Identify which cell holds the provided text, then report its (X, Y) central coordinate. 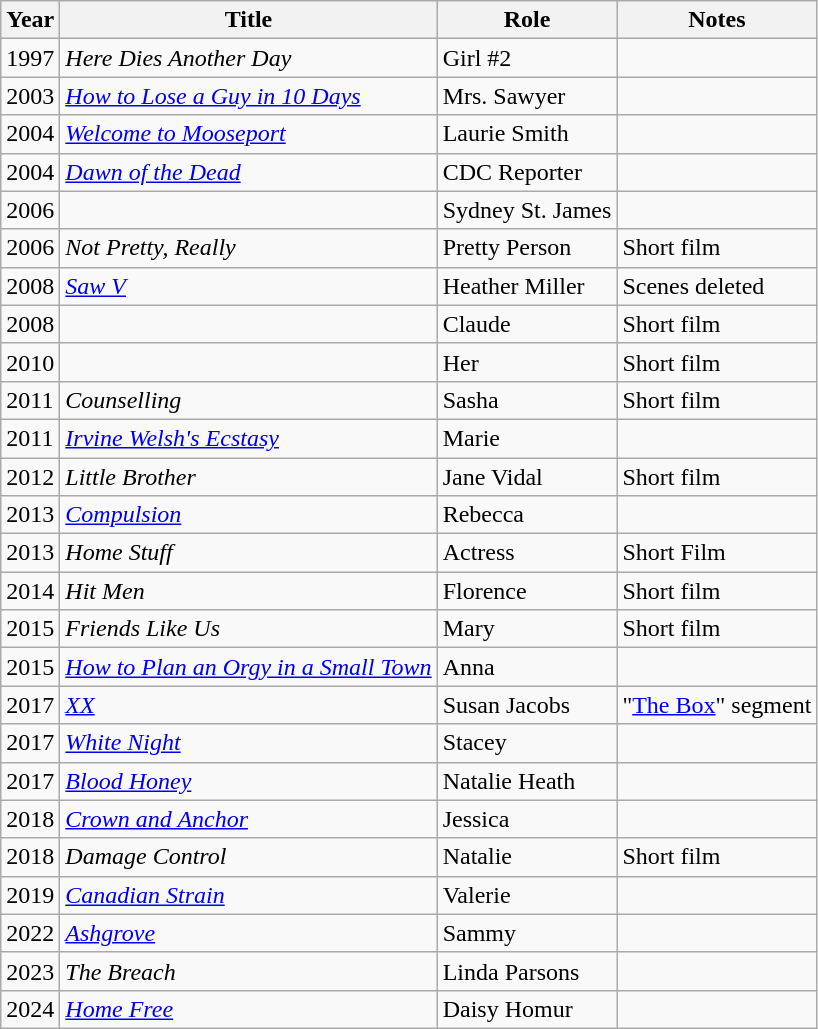
Here Dies Another Day (248, 58)
Friends Like Us (248, 629)
Role (527, 20)
Hit Men (248, 591)
Dawn of the Dead (248, 172)
Rebecca (527, 515)
Natalie (527, 857)
Crown and Anchor (248, 819)
Sasha (527, 400)
2014 (30, 591)
Florence (527, 591)
How to Plan an Orgy in a Small Town (248, 667)
Welcome to Mooseport (248, 134)
Saw V (248, 286)
2022 (30, 933)
2024 (30, 1009)
Ashgrove (248, 933)
2012 (30, 477)
Sammy (527, 933)
Little Brother (248, 477)
XX (248, 705)
Damage Control (248, 857)
Canadian Strain (248, 895)
Actress (527, 553)
The Breach (248, 971)
Sydney St. James (527, 210)
Susan Jacobs (527, 705)
Scenes deleted (717, 286)
Mary (527, 629)
Jane Vidal (527, 477)
Pretty Person (527, 248)
Home Stuff (248, 553)
Mrs. Sawyer (527, 96)
White Night (248, 743)
Title (248, 20)
Claude (527, 324)
Laurie Smith (527, 134)
Notes (717, 20)
1997 (30, 58)
Year (30, 20)
Not Pretty, Really (248, 248)
Girl #2 (527, 58)
Blood Honey (248, 781)
Stacey (527, 743)
Compulsion (248, 515)
CDC Reporter (527, 172)
2010 (30, 362)
Jessica (527, 819)
Marie (527, 438)
Linda Parsons (527, 971)
Short Film (717, 553)
Natalie Heath (527, 781)
Counselling (248, 400)
2003 (30, 96)
Home Free (248, 1009)
2019 (30, 895)
"The Box" segment (717, 705)
2023 (30, 971)
Irvine Welsh's Ecstasy (248, 438)
Heather Miller (527, 286)
Valerie (527, 895)
Daisy Homur (527, 1009)
Her (527, 362)
How to Lose a Guy in 10 Days (248, 96)
Anna (527, 667)
